For the text-containing cell, return its midpoint in [x, y] coordinate format. 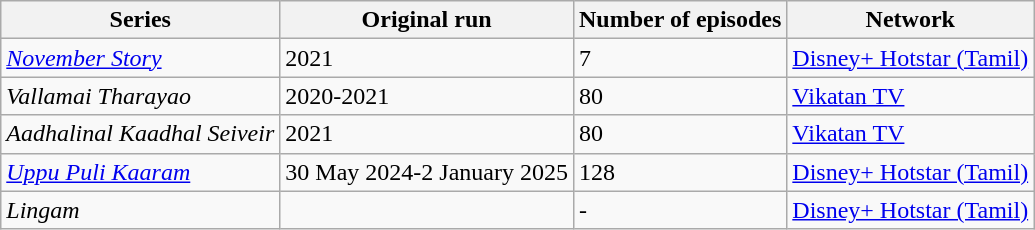
- [680, 210]
Original run [427, 20]
Uppu Puli Kaaram [140, 172]
Number of episodes [680, 20]
Lingam [140, 210]
Network [910, 20]
30 May 2024-2 January 2025 [427, 172]
Series [140, 20]
128 [680, 172]
7 [680, 58]
November Story [140, 58]
Aadhalinal Kaadhal Seiveir [140, 134]
2020-2021 [427, 96]
Vallamai Tharayao [140, 96]
